For the text-containing cell, return its midpoint in (X, Y) coordinate format. 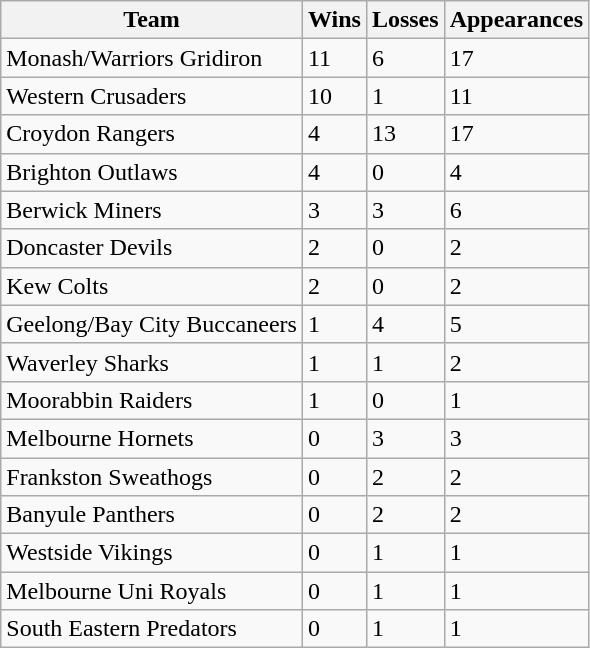
Berwick Miners (152, 210)
Western Crusaders (152, 96)
10 (334, 96)
5 (516, 324)
Losses (405, 20)
Appearances (516, 20)
Kew Colts (152, 286)
Banyule Panthers (152, 515)
Westside Vikings (152, 553)
Croydon Rangers (152, 134)
Monash/Warriors Gridiron (152, 58)
Wins (334, 20)
Melbourne Hornets (152, 438)
South Eastern Predators (152, 629)
Brighton Outlaws (152, 172)
Melbourne Uni Royals (152, 591)
Geelong/Bay City Buccaneers (152, 324)
Team (152, 20)
Waverley Sharks (152, 362)
Moorabbin Raiders (152, 400)
Frankston Sweathogs (152, 477)
13 (405, 134)
Doncaster Devils (152, 248)
